Scan for the cell matching the given text and deliver its [x, y] coordinate at center. 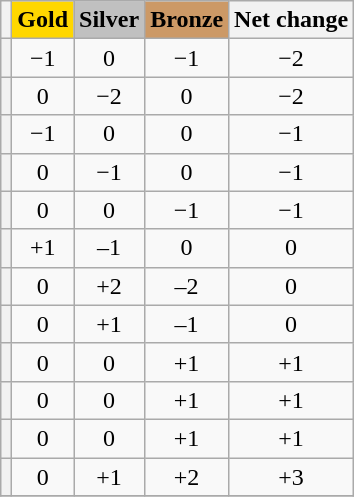
–2 [187, 286]
+3 [292, 477]
Silver [110, 20]
Gold [43, 20]
Net change [292, 20]
Bronze [187, 20]
